Locate the cell with the specified text and output its (X, Y) center coordinate. 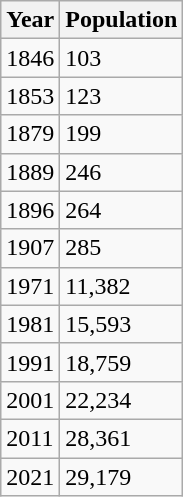
Year (30, 20)
103 (122, 58)
18,759 (122, 362)
2011 (30, 438)
29,179 (122, 477)
2021 (30, 477)
1907 (30, 248)
11,382 (122, 286)
1991 (30, 362)
1896 (30, 210)
2001 (30, 400)
1981 (30, 324)
123 (122, 96)
1889 (30, 172)
246 (122, 172)
28,361 (122, 438)
1971 (30, 286)
285 (122, 248)
1846 (30, 58)
Population (122, 20)
22,234 (122, 400)
15,593 (122, 324)
1879 (30, 134)
199 (122, 134)
1853 (30, 96)
264 (122, 210)
